Provide the [x, y] coordinate of the cell's center where the given text is located.  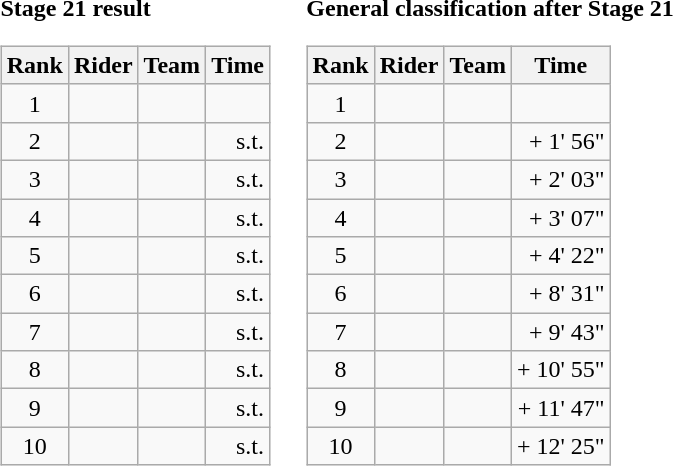
+ 3' 07" [560, 217]
+ 11' 47" [560, 408]
+ 2' 03" [560, 179]
+ 4' 22" [560, 256]
+ 8' 31" [560, 294]
+ 12' 25" [560, 446]
+ 9' 43" [560, 332]
+ 1' 56" [560, 141]
+ 10' 55" [560, 370]
